Output the (X, Y) coordinate of the center of the cell containing the given text.  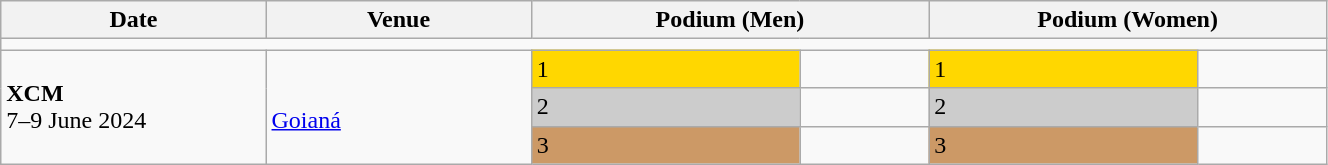
Goianá (398, 107)
XCM 7–9 June 2024 (134, 107)
Venue (398, 20)
Podium (Women) (1128, 20)
Podium (Men) (730, 20)
Date (134, 20)
